Return [x, y] of the center of cell containing provided text 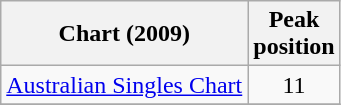
11 [294, 85]
Australian Singles Chart [124, 85]
Peakposition [294, 34]
Chart (2009) [124, 34]
